Find where the given text appears and provide that cell's center as [X, Y] coordinate. 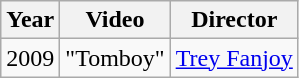
Year [30, 20]
Trey Fanjoy [234, 58]
Director [234, 20]
"Tomboy" [115, 58]
2009 [30, 58]
Video [115, 20]
